Extract the [x, y] coordinate from the center of the cell holding the provided text.  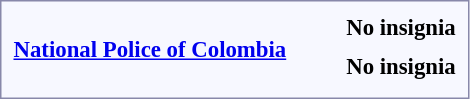
National Police of Colombia [150, 50]
